Capture the cell that displays the provided text and extract its [X, Y] central coordinate. 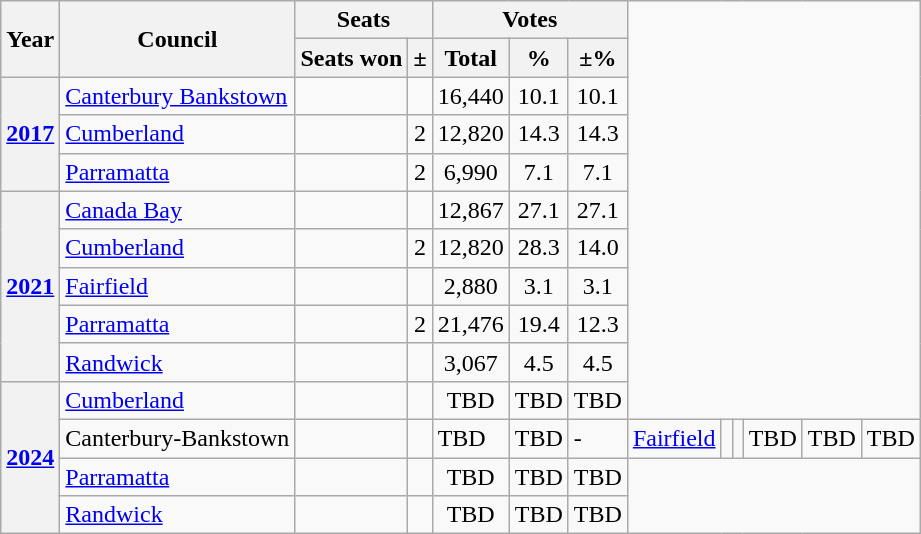
± [420, 58]
Canterbury-Bankstown [178, 438]
±% [598, 58]
3,067 [470, 362]
Seats won [352, 58]
Canada Bay [178, 210]
12,867 [470, 210]
2021 [30, 286]
Year [30, 39]
16,440 [470, 96]
19.4 [538, 324]
- [598, 438]
2017 [30, 134]
% [538, 58]
Canterbury Bankstown [178, 96]
Votes [530, 20]
12.3 [598, 324]
14.0 [598, 248]
21,476 [470, 324]
Council [178, 39]
2,880 [470, 286]
2024 [30, 457]
Total [470, 58]
28.3 [538, 248]
Seats [364, 20]
6,990 [470, 172]
